Output the (x, y) coordinate of the center of the cell containing the given text.  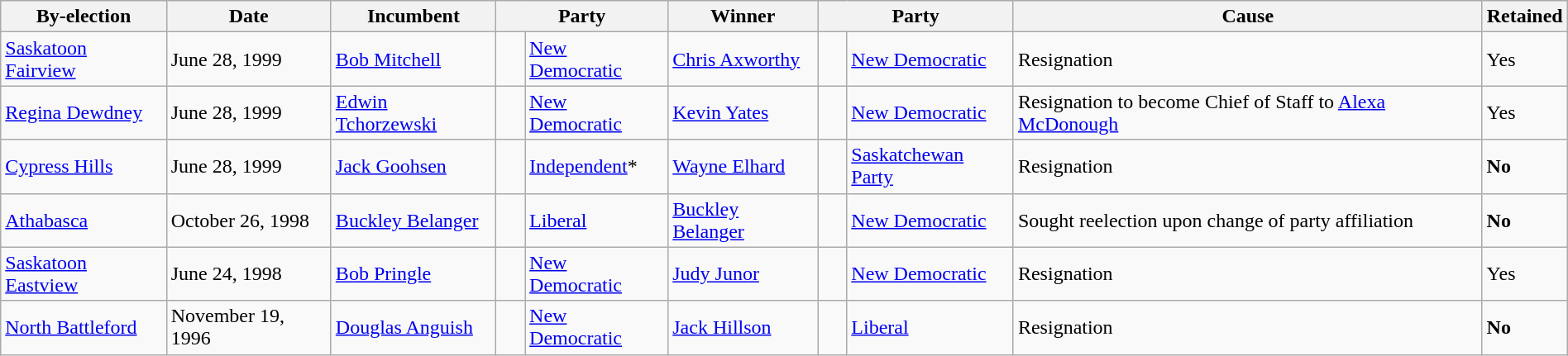
Chris Axworthy (743, 59)
November 19, 1996 (248, 327)
Jack Hillson (743, 327)
Judy Junor (743, 274)
Saskatoon Fairview (84, 59)
Jack Goohsen (414, 167)
Resignation to become Chief of Staff to Alexa McDonough (1247, 112)
Regina Dewdney (84, 112)
Kevin Yates (743, 112)
Date (248, 17)
Bob Pringle (414, 274)
Douglas Anguish (414, 327)
By-election (84, 17)
Saskatoon Eastview (84, 274)
Saskatchewan Party (930, 167)
Wayne Elhard (743, 167)
Sought reelection upon change of party affiliation (1247, 220)
Athabasca (84, 220)
Incumbent (414, 17)
North Battleford (84, 327)
June 24, 1998 (248, 274)
Independent* (597, 167)
Retained (1525, 17)
Edwin Tchorzewski (414, 112)
Cause (1247, 17)
October 26, 1998 (248, 220)
Cypress Hills (84, 167)
Winner (743, 17)
Bob Mitchell (414, 59)
